Determine the (x, y) coordinate at the center of the cell enclosing the given text.  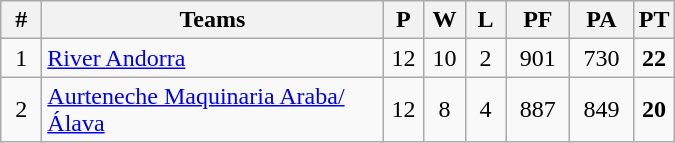
887 (538, 110)
P (404, 20)
L (486, 20)
8 (444, 110)
1 (22, 58)
22 (654, 58)
849 (602, 110)
901 (538, 58)
20 (654, 110)
W (444, 20)
Aurteneche Maquinaria Araba/Álava (212, 110)
# (22, 20)
River Andorra (212, 58)
Teams (212, 20)
4 (486, 110)
730 (602, 58)
PF (538, 20)
PT (654, 20)
PA (602, 20)
10 (444, 58)
